Search for the cell housing the specified text and yield its (X, Y) center coordinate. 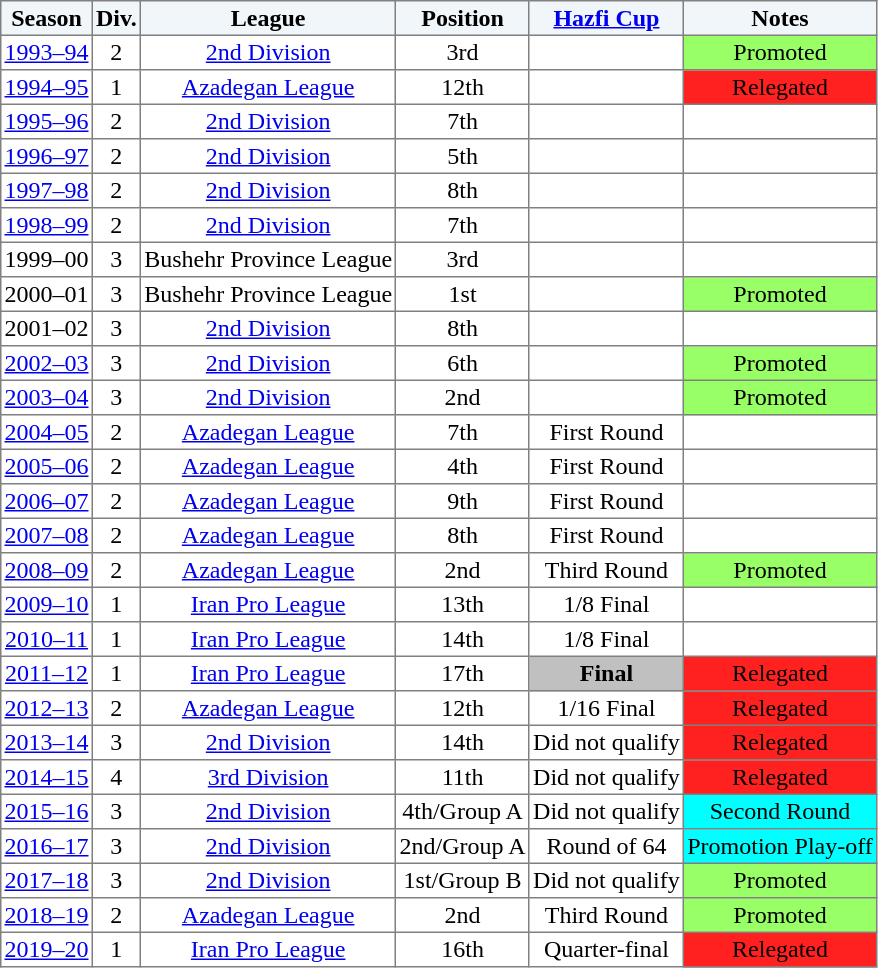
1/16 Final (606, 708)
2017–18 (47, 880)
Promotion Play-off (780, 846)
1st (463, 294)
1995–96 (47, 121)
11th (463, 777)
1999–00 (47, 259)
2011–12 (47, 673)
2018–19 (47, 915)
4th (463, 466)
1998–99 (47, 225)
2010–11 (47, 639)
4th/Group A (463, 811)
2002–03 (47, 363)
2nd/Group A (463, 846)
Season (47, 18)
17th (463, 673)
2009–10 (47, 604)
2016–17 (47, 846)
2000–01 (47, 294)
1993–94 (47, 52)
3rd Division (268, 777)
9th (463, 501)
Div. (116, 18)
5th (463, 156)
2003–04 (47, 397)
League (268, 18)
1st/Group B (463, 880)
2001–02 (47, 328)
1994–95 (47, 87)
2014–15 (47, 777)
Notes (780, 18)
6th (463, 363)
2005–06 (47, 466)
2006–07 (47, 501)
2015–16 (47, 811)
4 (116, 777)
Quarter-final (606, 949)
Position (463, 18)
2004–05 (47, 432)
2012–13 (47, 708)
Hazfi Cup (606, 18)
1996–97 (47, 156)
Final (606, 673)
2013–14 (47, 742)
Round of 64 (606, 846)
2008–09 (47, 570)
2007–08 (47, 535)
2019–20 (47, 949)
1997–98 (47, 190)
13th (463, 604)
16th (463, 949)
Second Round (780, 811)
